Detect which cell encompasses the target text, then output its (X, Y) center coordinate. 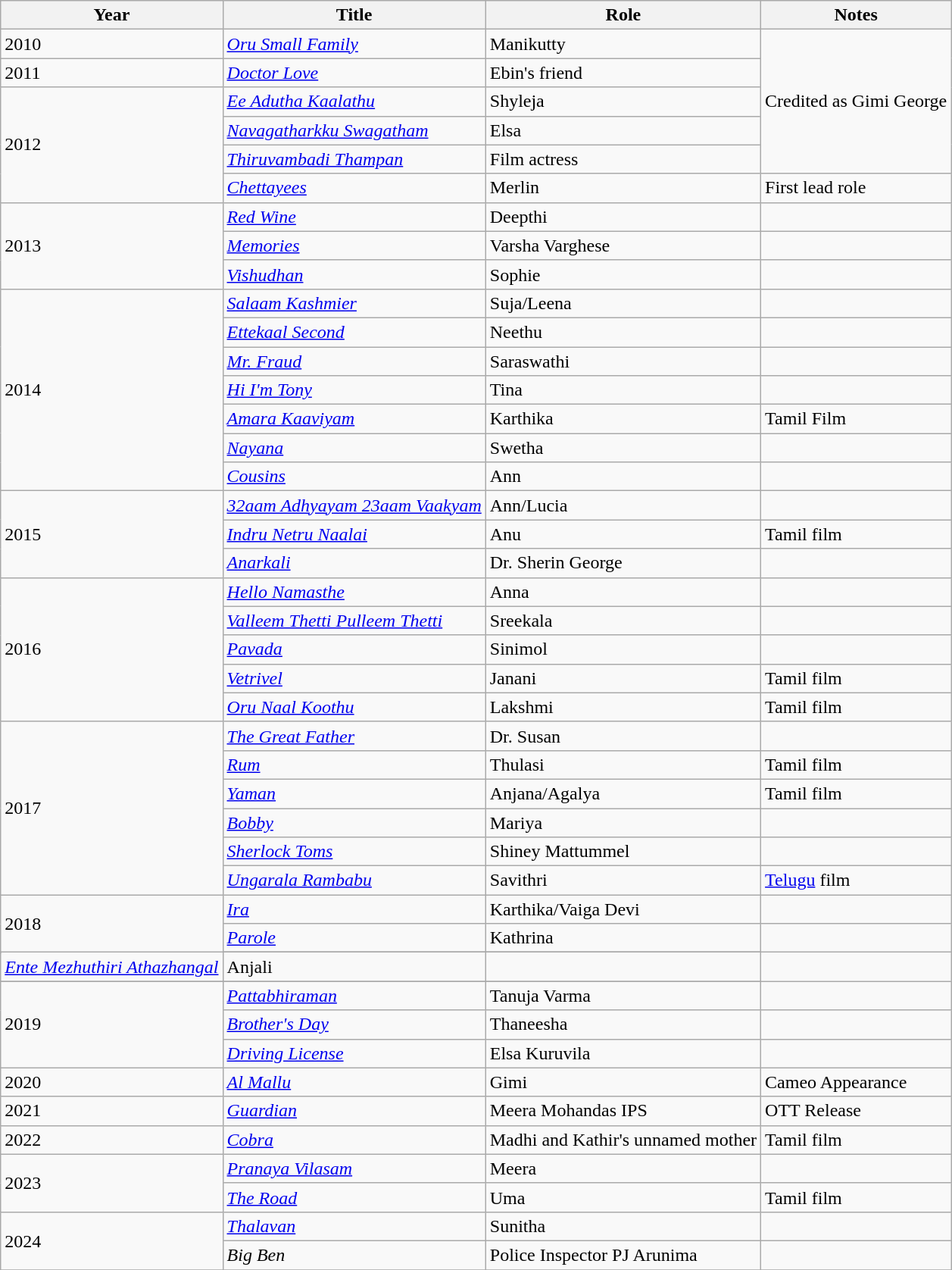
Tamil Film (856, 419)
2015 (112, 534)
Kathrina (623, 938)
Dr. Sherin George (623, 563)
Police Inspector PJ Arunima (623, 1255)
Meera (623, 1168)
Thulasi (623, 765)
Anjali (354, 967)
Red Wine (354, 217)
Karthika/Vaiga Devi (623, 909)
Ebin's friend (623, 73)
2012 (112, 145)
Sreekala (623, 621)
Merlin (623, 188)
Gimi (623, 1082)
2017 (112, 808)
Neethu (623, 332)
Savithri (623, 881)
Varsha Varghese (623, 246)
Cameo Appearance (856, 1082)
2010 (112, 44)
Thaneesha (623, 1024)
Guardian (354, 1111)
Meera Mohandas IPS (623, 1111)
Film actress (623, 159)
Amara Kaaviyam (354, 419)
Saraswathi (623, 361)
Brother's Day (354, 1024)
Cousins (354, 477)
2016 (112, 649)
Bobby (354, 822)
Lakshmi (623, 707)
Doctor Love (354, 73)
Nayana (354, 448)
Pavada (354, 649)
Vishudhan (354, 274)
The Great Father (354, 736)
Rum (354, 765)
Credited as Gimi George (856, 102)
Driving License (354, 1053)
Ann (623, 477)
Pattabhiraman (354, 996)
Deepthi (623, 217)
Anarkali (354, 563)
Shiney Mattummel (623, 852)
Anu (623, 534)
Valleem Thetti Pulleem Thetti (354, 621)
Sunitha (623, 1226)
Memories (354, 246)
Swetha (623, 448)
Big Ben (354, 1255)
Ee Adutha Kaalathu (354, 102)
Hello Namasthe (354, 592)
Indru Netru Naalai (354, 534)
Karthika (623, 419)
Mr. Fraud (354, 361)
Ira (354, 909)
Sherlock Toms (354, 852)
Manikutty (623, 44)
Janani (623, 678)
2018 (112, 924)
Tina (623, 390)
Parole (354, 938)
Madhi and Kathir's unnamed mother (623, 1140)
Sophie (623, 274)
Year (112, 15)
2022 (112, 1140)
Navagatharkku Swagatham (354, 130)
Elsa (623, 130)
Oru Small Family (354, 44)
Vetrivel (354, 678)
Elsa Kuruvila (623, 1053)
Notes (856, 15)
Chettayees (354, 188)
Oru Naal Koothu (354, 707)
Ann/Lucia (623, 505)
Suja/Leena (623, 303)
Salaam Kashmier (354, 303)
Thalavan (354, 1226)
Mariya (623, 822)
Uma (623, 1197)
2013 (112, 246)
Al Mallu (354, 1082)
Title (354, 15)
Hi I'm Tony (354, 390)
First lead role (856, 188)
Tanuja Varma (623, 996)
Anjana/Agalya (623, 793)
2023 (112, 1183)
Cobra (354, 1140)
Shyleja (623, 102)
2014 (112, 389)
2021 (112, 1111)
Ungarala Rambabu (354, 881)
Pranaya Vilasam (354, 1168)
Ente Mezhuthiri Athazhangal (112, 967)
Yaman (354, 793)
32aam Adhyayam 23aam Vaakyam (354, 505)
2020 (112, 1082)
Ettekaal Second (354, 332)
2019 (112, 1024)
The Road (354, 1197)
2011 (112, 73)
Sinimol (623, 649)
2024 (112, 1240)
Telugu film (856, 881)
OTT Release (856, 1111)
Anna (623, 592)
Role (623, 15)
Thiruvambadi Thampan (354, 159)
Dr. Susan (623, 736)
